Pinpoint the cell where the given text exists, returning its (X, Y) midpoint coordinate. 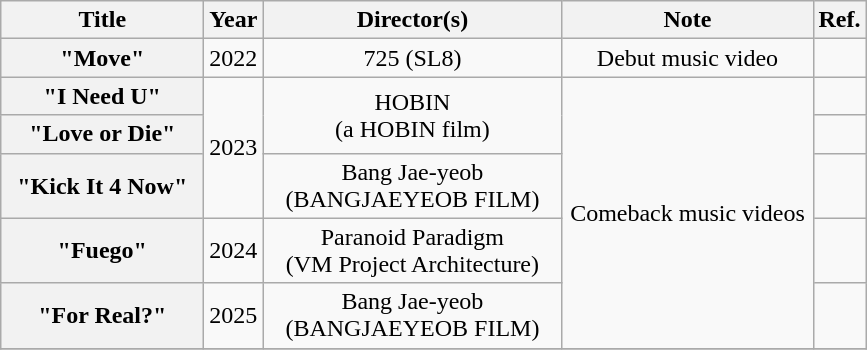
"Fuego" (102, 250)
Ref. (840, 20)
Paranoid Paradigm(VM Project Architecture) (412, 250)
"Kick It 4 Now" (102, 186)
Title (102, 20)
2025 (234, 316)
Note (688, 20)
"For Real?" (102, 316)
2022 (234, 58)
2024 (234, 250)
725 (SL8) (412, 58)
HOBIN(a HOBIN film) (412, 115)
"Move" (102, 58)
"Love or Die" (102, 134)
Director(s) (412, 20)
"I Need U" (102, 96)
Debut music video (688, 58)
2023 (234, 148)
Comeback music videos (688, 212)
Year (234, 20)
